For the text-containing cell, return its midpoint in (X, Y) coordinate format. 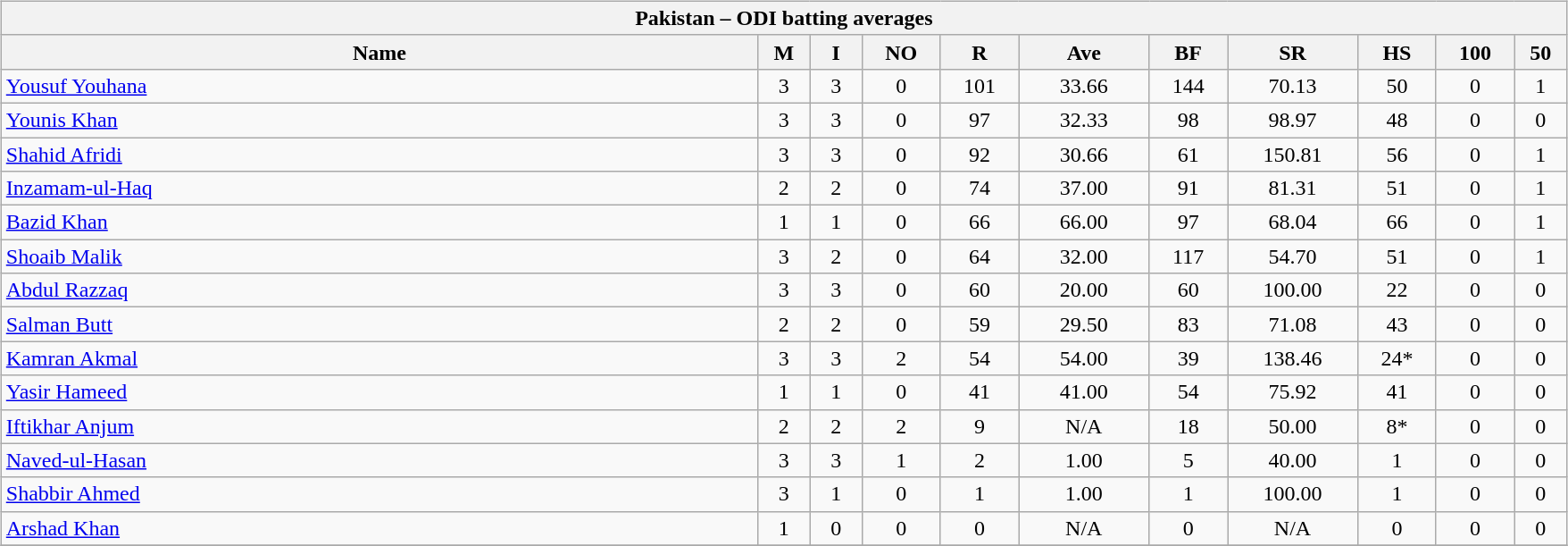
29.50 (1084, 324)
59 (980, 324)
I (836, 52)
37.00 (1084, 189)
32.33 (1084, 120)
5 (1189, 460)
22 (1397, 290)
98.97 (1292, 120)
Iftikhar Anjum (379, 426)
75.92 (1292, 392)
50.00 (1292, 426)
39 (1189, 358)
92 (980, 155)
R (980, 52)
81.31 (1292, 189)
HS (1397, 52)
54.00 (1084, 358)
Ave (1084, 52)
91 (1189, 189)
48 (1397, 120)
Naved-ul-Hasan (379, 460)
74 (980, 189)
100 (1475, 52)
43 (1397, 324)
144 (1189, 86)
BF (1189, 52)
18 (1189, 426)
Inzamam-ul-Haq (379, 189)
30.66 (1084, 155)
Arshad Khan (379, 528)
Shoaib Malik (379, 256)
8* (1397, 426)
Salman Butt (379, 324)
Younis Khan (379, 120)
150.81 (1292, 155)
M (784, 52)
24* (1397, 358)
Shabbir Ahmed (379, 494)
83 (1189, 324)
Yousuf Youhana (379, 86)
Abdul Razzaq (379, 290)
40.00 (1292, 460)
66.00 (1084, 223)
32.00 (1084, 256)
Shahid Afridi (379, 155)
NO (901, 52)
64 (980, 256)
56 (1397, 155)
Pakistan – ODI batting averages (784, 18)
33.66 (1084, 86)
SR (1292, 52)
54.70 (1292, 256)
61 (1189, 155)
68.04 (1292, 223)
98 (1189, 120)
101 (980, 86)
Kamran Akmal (379, 358)
70.13 (1292, 86)
Bazid Khan (379, 223)
117 (1189, 256)
20.00 (1084, 290)
Yasir Hameed (379, 392)
9 (980, 426)
41.00 (1084, 392)
Name (379, 52)
138.46 (1292, 358)
71.08 (1292, 324)
